Extract the (x, y) coordinate from the center of the cell holding the provided text.  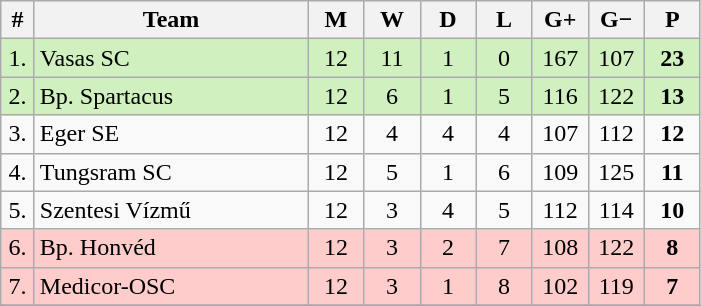
Vasas SC (171, 58)
125 (616, 172)
167 (560, 58)
L (504, 20)
119 (616, 286)
5. (18, 210)
114 (616, 210)
Szentesi Vízmű (171, 210)
6. (18, 248)
3. (18, 134)
P (672, 20)
108 (560, 248)
Bp. Honvéd (171, 248)
23 (672, 58)
M (336, 20)
1. (18, 58)
G− (616, 20)
2. (18, 96)
4. (18, 172)
0 (504, 58)
Medicor-OSC (171, 286)
116 (560, 96)
Bp. Spartacus (171, 96)
D (448, 20)
Eger SE (171, 134)
Team (171, 20)
13 (672, 96)
W (392, 20)
Tungsram SC (171, 172)
# (18, 20)
2 (448, 248)
102 (560, 286)
7. (18, 286)
G+ (560, 20)
109 (560, 172)
10 (672, 210)
